Locate the cell with the specified text and output its [X, Y] center coordinate. 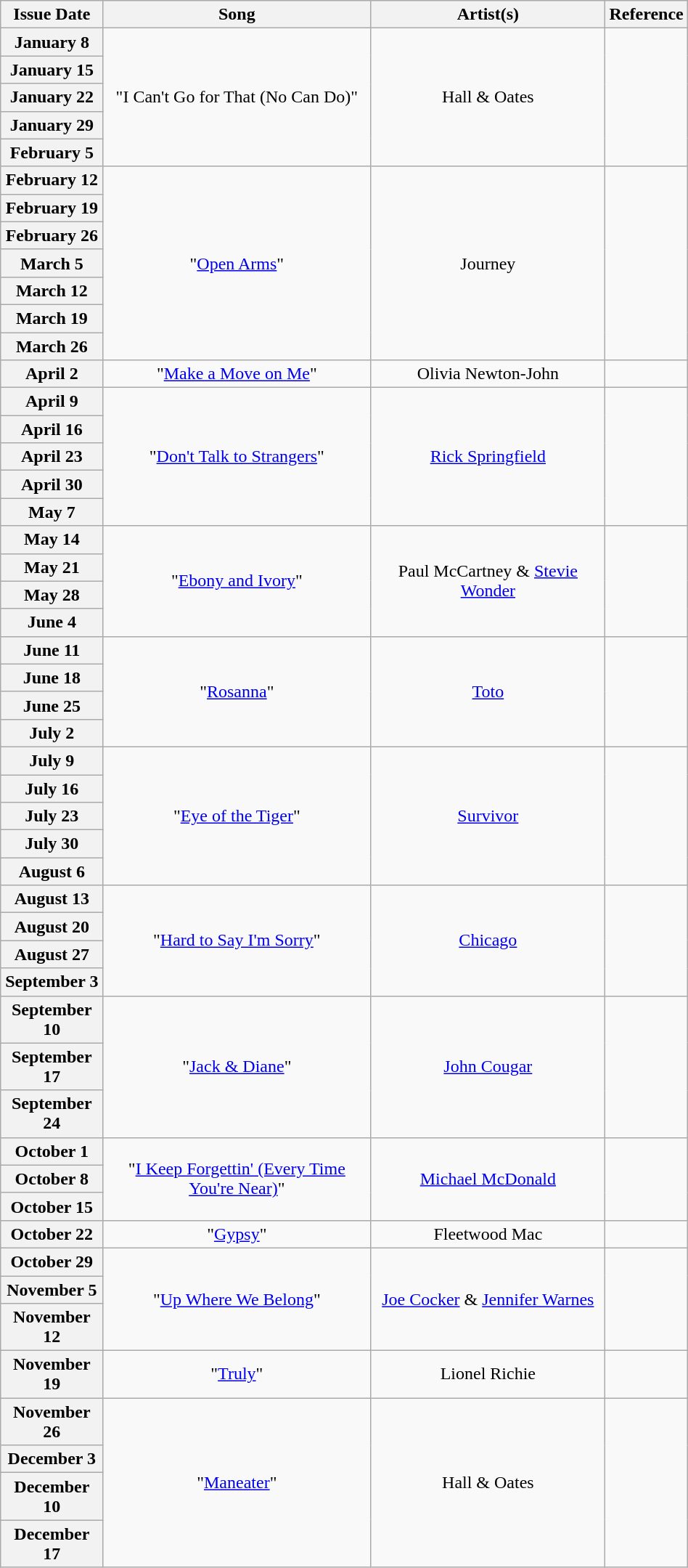
April 23 [52, 457]
September 10 [52, 1020]
"Ebony and Ivory" [237, 581]
January 22 [52, 97]
Michael McDonald [488, 1179]
October 22 [52, 1234]
"Truly" [237, 1374]
"Don't Talk to Strangers" [237, 457]
March 26 [52, 346]
April 2 [52, 374]
January 8 [52, 42]
April 16 [52, 429]
Paul McCartney & Stevie Wonder [488, 581]
Song [237, 15]
"Eye of the Tiger" [237, 816]
Joe Cocker & Jennifer Warnes [488, 1299]
March 5 [52, 263]
August 13 [52, 899]
February 26 [52, 235]
"Make a Move on Me" [237, 374]
April 9 [52, 402]
September 24 [52, 1114]
Toto [488, 691]
December 10 [52, 1496]
Issue Date [52, 15]
August 27 [52, 954]
July 30 [52, 844]
May 14 [52, 540]
May 7 [52, 512]
November 5 [52, 1289]
November 19 [52, 1374]
October 15 [52, 1206]
Reference [646, 15]
February 12 [52, 180]
July 23 [52, 816]
Lionel Richie [488, 1374]
November 26 [52, 1422]
Rick Springfield [488, 457]
"Open Arms" [237, 263]
August 6 [52, 872]
"Rosanna" [237, 691]
August 20 [52, 927]
September 17 [52, 1066]
May 21 [52, 567]
Olivia Newton-John [488, 374]
"Jack & Diane" [237, 1066]
Chicago [488, 941]
April 30 [52, 484]
October 1 [52, 1151]
October 29 [52, 1262]
Fleetwood Mac [488, 1234]
November 12 [52, 1328]
Journey [488, 263]
September 3 [52, 982]
"I Can't Go for That (No Can Do)" [237, 97]
December 17 [52, 1544]
June 11 [52, 650]
"I Keep Forgettin' (Every Time You're Near)" [237, 1179]
June 25 [52, 705]
"Maneater" [237, 1483]
June 4 [52, 622]
"Gypsy" [237, 1234]
June 18 [52, 678]
July 2 [52, 733]
January 15 [52, 70]
"Hard to Say I'm Sorry" [237, 941]
"Up Where We Belong" [237, 1299]
July 9 [52, 760]
July 16 [52, 788]
March 19 [52, 318]
October 8 [52, 1179]
December 3 [52, 1459]
May 28 [52, 595]
March 12 [52, 291]
Survivor [488, 816]
February 19 [52, 208]
January 29 [52, 125]
February 5 [52, 153]
Artist(s) [488, 15]
John Cougar [488, 1066]
